From the cell containing the given text, extract its center point as (X, Y) coordinate. 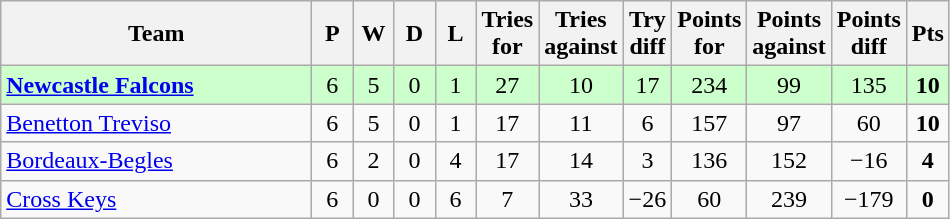
97 (789, 123)
Bordeaux-Begles (156, 161)
D (414, 34)
33 (581, 199)
Pts (928, 34)
157 (710, 123)
11 (581, 123)
234 (710, 85)
Points for (710, 34)
−26 (648, 199)
136 (710, 161)
Benetton Treviso (156, 123)
Newcastle Falcons (156, 85)
Try diff (648, 34)
Team (156, 34)
−16 (868, 161)
239 (789, 199)
Tries against (581, 34)
14 (581, 161)
−179 (868, 199)
3 (648, 161)
7 (508, 199)
27 (508, 85)
P (332, 34)
W (374, 34)
2 (374, 161)
Tries for (508, 34)
135 (868, 85)
Points against (789, 34)
L (456, 34)
152 (789, 161)
Points diff (868, 34)
99 (789, 85)
Cross Keys (156, 199)
